From the cell containing the given text, extract its center point as [x, y] coordinate. 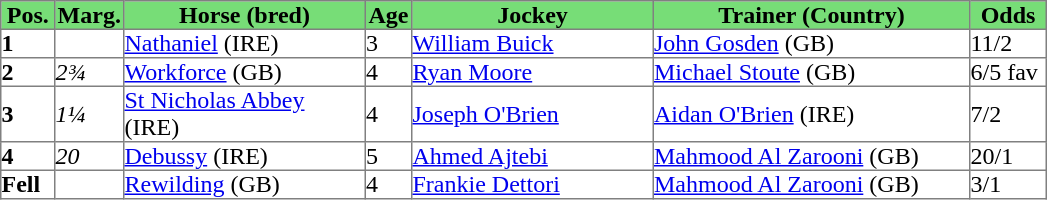
5 [388, 156]
Marg. [90, 15]
Age [388, 15]
11/2 [1008, 43]
20 [90, 156]
Fell [28, 184]
Jockey [533, 15]
Debussy (IRE) [245, 156]
John Gosden (GB) [811, 43]
1 [28, 43]
St Nicholas Abbey (IRE) [245, 114]
6/5 fav [1008, 72]
William Buick [533, 43]
7/2 [1008, 114]
Horse (bred) [245, 15]
2 [28, 72]
Aidan O'Brien (IRE) [811, 114]
20/1 [1008, 156]
Rewilding (GB) [245, 184]
Ahmed Ajtebi [533, 156]
Nathaniel (IRE) [245, 43]
Workforce (GB) [245, 72]
Ryan Moore [533, 72]
Michael Stoute (GB) [811, 72]
1¼ [90, 114]
Frankie Dettori [533, 184]
Trainer (Country) [811, 15]
Joseph O'Brien [533, 114]
2¾ [90, 72]
Pos. [28, 15]
3/1 [1008, 184]
Odds [1008, 15]
